Output the (X, Y) coordinate of the center of the cell containing the given text.  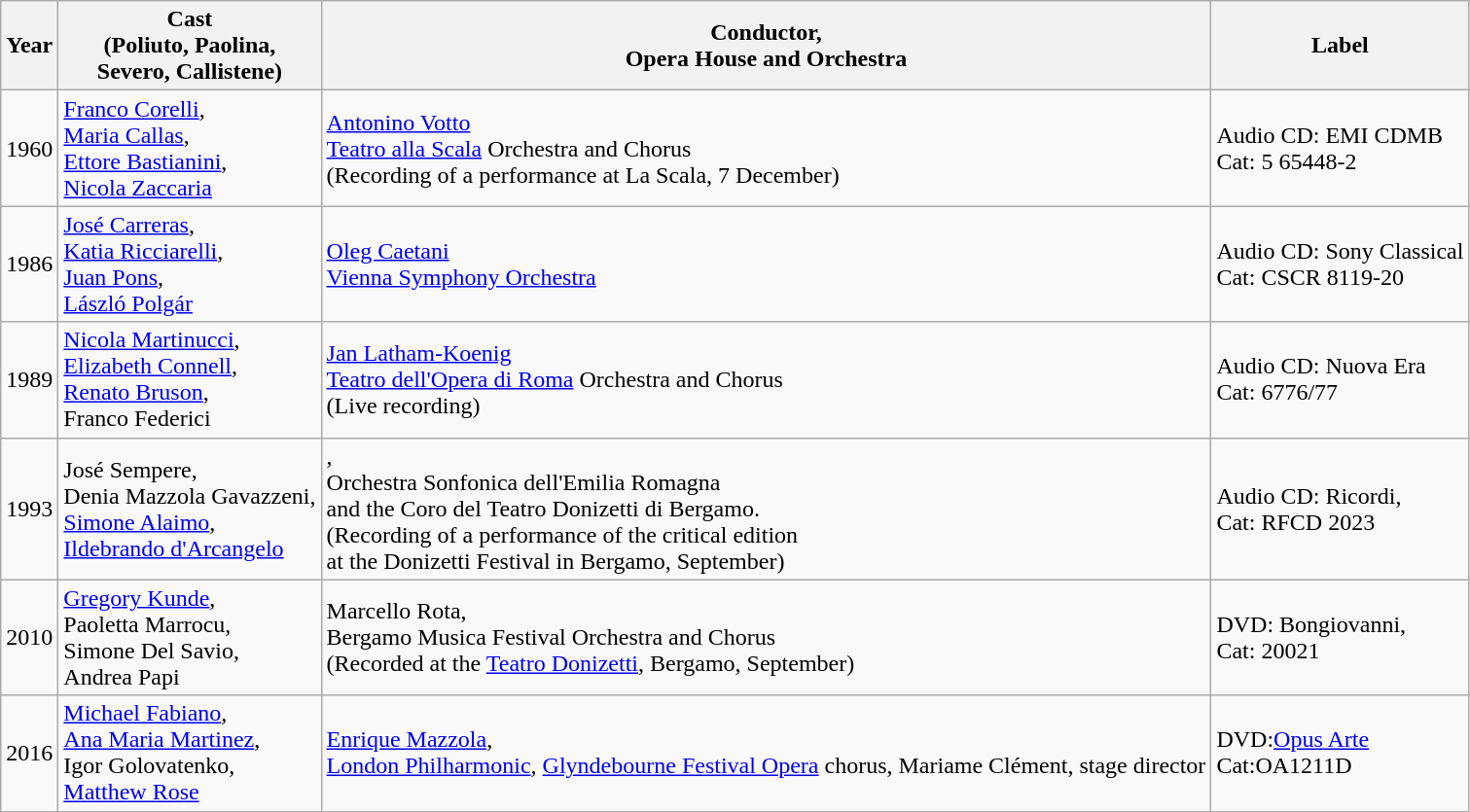
1986 (29, 265)
Enrique Mazzola,London Philharmonic, Glyndebourne Festival Opera chorus, Mariame Clément, stage director (767, 753)
2016 (29, 753)
1989 (29, 379)
José Sempere,Denia Mazzola Gavazzeni,Simone Alaimo,Ildebrando d'Arcangelo (190, 509)
Franco Corelli,Maria Callas,Ettore Bastianini,Nicola Zaccaria (190, 148)
Audio CD: Ricordi,Cat: RFCD 2023 (1341, 509)
Conductor,Opera House and Orchestra (767, 46)
Jan Latham-KoenigTeatro dell'Opera di Roma Orchestra and Chorus(Live recording) (767, 379)
Label (1341, 46)
Cast (Poliuto, Paolina, Severo, Callistene) (190, 46)
José Carreras,Katia Ricciarelli,Juan Pons,László Polgár (190, 265)
Michael Fabiano,Ana Maria Martinez,Igor Golovatenko,Matthew Rose (190, 753)
Gregory Kunde,Paoletta Marrocu,Simone Del Savio,Andrea Papi (190, 638)
DVD:Opus ArteCat:OA1211D (1341, 753)
1960 (29, 148)
Year (29, 46)
Marcello Rota,Bergamo Musica Festival Orchestra and Chorus(Recorded at the Teatro Donizetti, Bergamo, September) (767, 638)
Audio CD: Sony ClassicalCat: CSCR 8119-20 (1341, 265)
Antonino VottoTeatro alla Scala Orchestra and Chorus(Recording of a performance at La Scala, 7 December) (767, 148)
Audio CD: EMI CDMBCat: 5 65448-2 (1341, 148)
DVD: Bongiovanni,Cat: 20021 (1341, 638)
Oleg CaetaniVienna Symphony Orchestra (767, 265)
Audio CD: Nuova Era Cat: 6776/77 (1341, 379)
Nicola Martinucci,Elizabeth Connell,Renato Bruson,Franco Federici (190, 379)
2010 (29, 638)
1993 (29, 509)
